From the cell containing the given text, extract its center point as (x, y) coordinate. 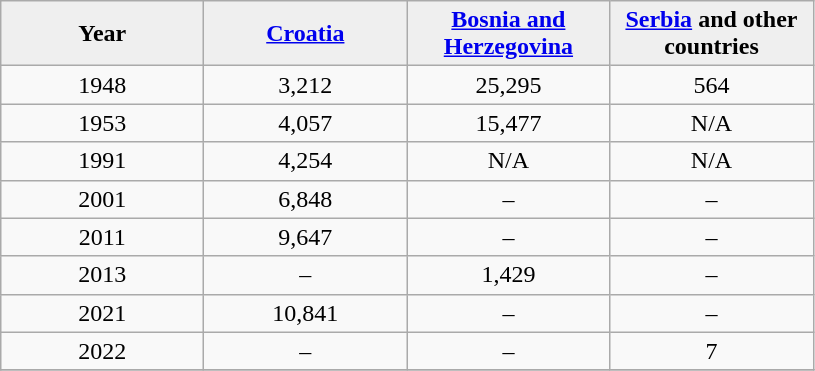
3,212 (306, 85)
1991 (102, 161)
564 (712, 85)
4,254 (306, 161)
15,477 (508, 123)
1948 (102, 85)
Bosnia and Herzegovina (508, 34)
1,429 (508, 275)
6,848 (306, 199)
4,057 (306, 123)
2011 (102, 237)
Serbia and other countries (712, 34)
25,295 (508, 85)
1953 (102, 123)
7 (712, 351)
2001 (102, 199)
9,647 (306, 237)
2013 (102, 275)
Croatia (306, 34)
2021 (102, 313)
10,841 (306, 313)
Year (102, 34)
2022 (102, 351)
